Return the [X, Y] coordinate for the center point of the cell that contains the specified text.  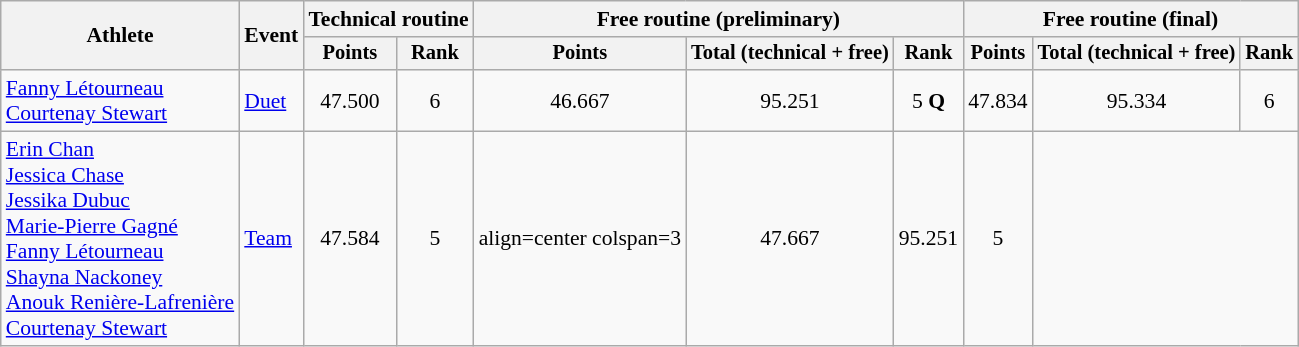
Team [271, 239]
Athlete [120, 36]
Fanny LétourneauCourtenay Stewart [120, 100]
align=center colspan=3 [580, 239]
47.834 [998, 100]
46.667 [580, 100]
Erin ChanJessica ChaseJessika DubucMarie-Pierre GagnéFanny LétourneauShayna NackoneyAnouk Renière-LafrenièreCourtenay Stewart [120, 239]
Free routine (preliminary) [719, 19]
Technical routine [388, 19]
Duet [271, 100]
47.667 [790, 239]
Event [271, 36]
47.584 [350, 239]
95.334 [1137, 100]
47.500 [350, 100]
Free routine (final) [1130, 19]
5 Q [928, 100]
